Pinpoint the cell where the given text exists, returning its (X, Y) midpoint coordinate. 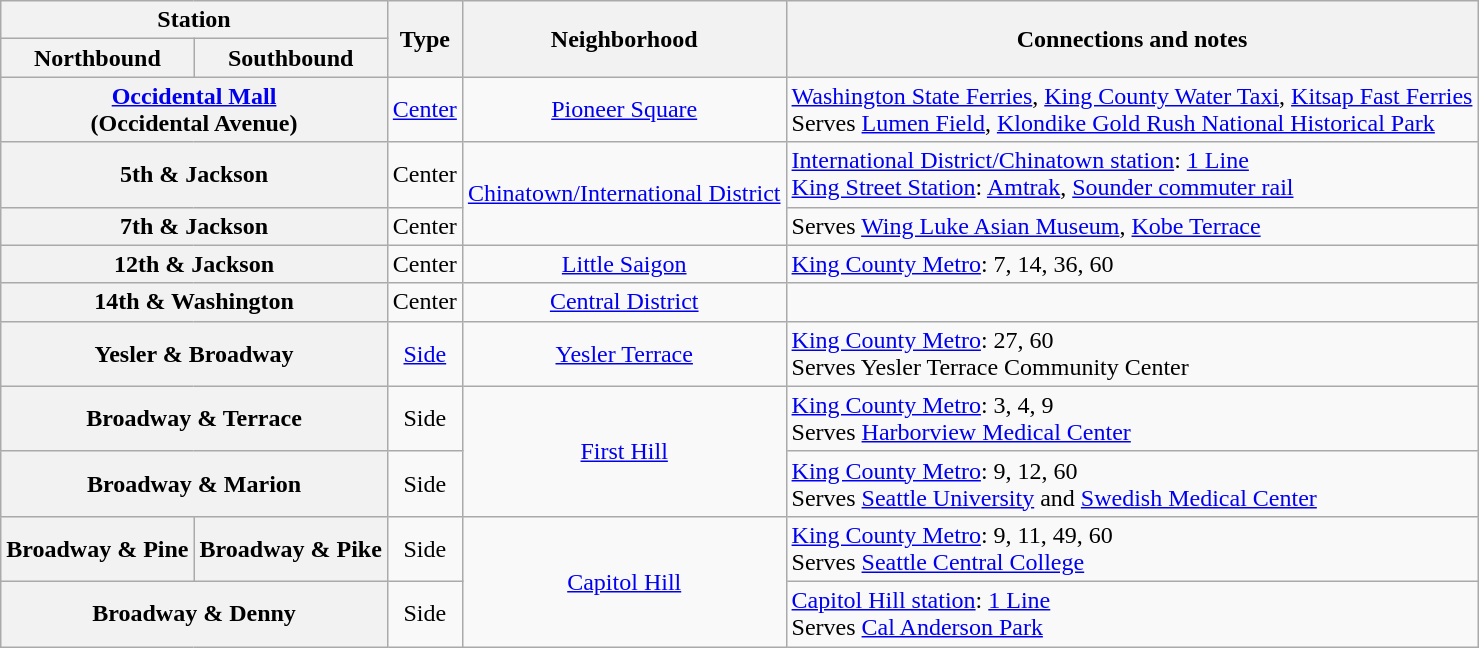
Chinatown/International District (624, 194)
Broadway & Terrace (194, 418)
Central District (624, 302)
Broadway & Pine (98, 548)
Connections and notes (1132, 39)
Neighborhood (624, 39)
Yesler & Broadway (194, 354)
Station (194, 20)
Little Saigon (624, 264)
Pioneer Square (624, 110)
King County Metro: 9, 11, 49, 60Serves Seattle Central College (1132, 548)
14th & Washington (194, 302)
First Hill (624, 451)
Broadway & Denny (194, 614)
King County Metro: 7, 14, 36, 60 (1132, 264)
Washington State Ferries, King County Water Taxi, Kitsap Fast FerriesServes Lumen Field, Klondike Gold Rush National Historical Park (1132, 110)
5th & Jackson (194, 174)
Yesler Terrace (624, 354)
International District/Chinatown station: 1 Line King Street Station: Amtrak, Sounder commuter rail (1132, 174)
King County Metro: 9, 12, 60Serves Seattle University and Swedish Medical Center (1132, 484)
Southbound (290, 58)
Broadway & Pike (290, 548)
King County Metro: 3, 4, 9Serves Harborview Medical Center (1132, 418)
12th & Jackson (194, 264)
Serves Wing Luke Asian Museum, Kobe Terrace (1132, 226)
Capitol Hill (624, 581)
Northbound (98, 58)
Broadway & Marion (194, 484)
7th & Jackson (194, 226)
Occidental Mall(Occidental Avenue) (194, 110)
Type (424, 39)
King County Metro: 27, 60Serves Yesler Terrace Community Center (1132, 354)
Capitol Hill station: 1 LineServes Cal Anderson Park (1132, 614)
